From the cell containing the given text, extract its center point as [x, y] coordinate. 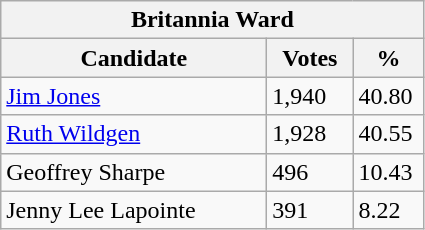
Jim Jones [134, 96]
40.55 [388, 134]
Votes [310, 58]
8.22 [388, 210]
Candidate [134, 58]
Ruth Wildgen [134, 134]
% [388, 58]
Geoffrey Sharpe [134, 172]
10.43 [388, 172]
1,928 [310, 134]
40.80 [388, 96]
391 [310, 210]
Jenny Lee Lapointe [134, 210]
Britannia Ward [212, 20]
496 [310, 172]
1,940 [310, 96]
